Identify which cell holds the provided text, then report its [X, Y] central coordinate. 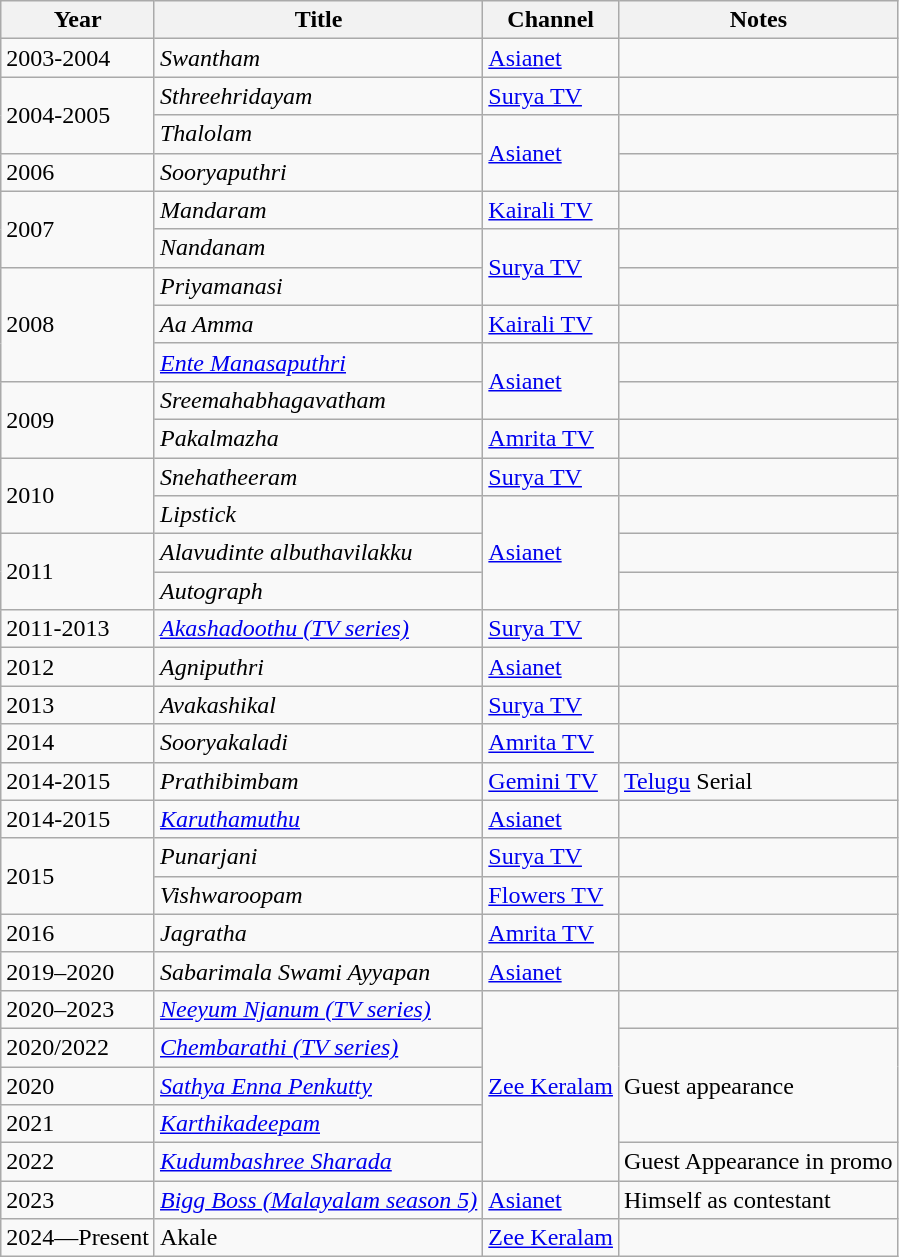
Prathibimbam [318, 781]
2013 [78, 705]
Akashadoothu (TV series) [318, 629]
2006 [78, 172]
Avakashikal [318, 705]
Sooryakaladi [318, 743]
Jagratha [318, 933]
Thalolam [318, 134]
Notes [758, 20]
2008 [78, 324]
Year [78, 20]
2015 [78, 876]
2010 [78, 496]
Agniputhri [318, 667]
Priyamanasi [318, 286]
Chembarathi (TV series) [318, 1047]
2022 [78, 1162]
Nandanam [318, 248]
2004-2005 [78, 115]
Kudumbashree Sharada [318, 1162]
2007 [78, 229]
2016 [78, 933]
2020 [78, 1085]
Mandaram [318, 210]
Akale [318, 1238]
2011-2013 [78, 629]
Pakalmazha [318, 438]
Neeyum Njanum (TV series) [318, 1009]
2014 [78, 743]
Sreemahabhagavatham [318, 400]
Karuthamuthu [318, 819]
Telugu Serial [758, 781]
2011 [78, 572]
Alavudinte albuthavilakku [318, 553]
Ente Manasaputhri [318, 362]
Himself as contestant [758, 1200]
Channel [551, 20]
Karthikadeepam [318, 1124]
Autograph [318, 591]
Flowers TV [551, 895]
2019–2020 [78, 971]
Title [318, 20]
Lipstick [318, 515]
Aa Amma [318, 324]
2009 [78, 419]
Guest appearance [758, 1085]
Guest Appearance in promo [758, 1162]
2024—Present [78, 1238]
Gemini TV [551, 781]
Sabarimala Swami Ayyapan [318, 971]
2020–2023 [78, 1009]
Vishwaroopam [318, 895]
2012 [78, 667]
2003-2004 [78, 58]
Punarjani [318, 857]
Sthreehridayam [318, 96]
2023 [78, 1200]
Snehatheeram [318, 477]
Sathya Enna Penkutty [318, 1085]
2020/2022 [78, 1047]
Swantham [318, 58]
2021 [78, 1124]
Bigg Boss (Malayalam season 5) [318, 1200]
Sooryaputhri [318, 172]
